Provide the [x, y] coordinate of the cell's center where the given text is located.  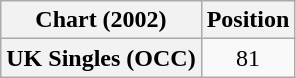
Chart (2002) [101, 20]
UK Singles (OCC) [101, 58]
81 [248, 58]
Position [248, 20]
